Output the [x, y] coordinate of the center of the cell containing the given text.  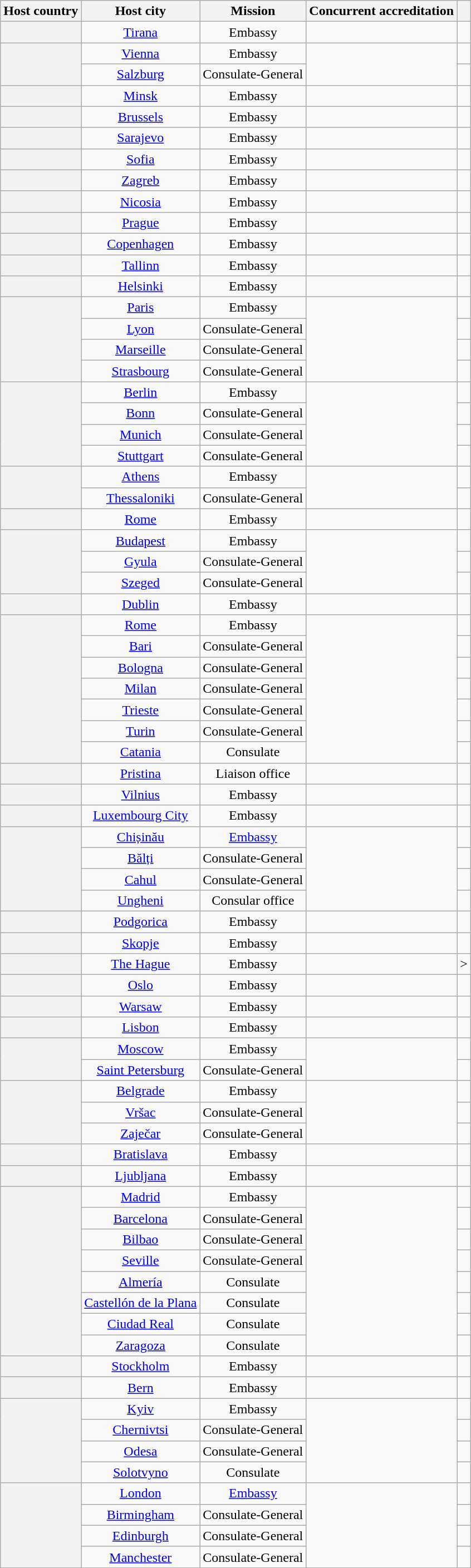
Budapest [140, 540]
Odesa [140, 1451]
Host country [41, 11]
Sofia [140, 159]
Salzburg [140, 75]
Barcelona [140, 1218]
Cahul [140, 879]
Munich [140, 435]
Prague [140, 223]
Pristina [140, 773]
Vienna [140, 53]
Szeged [140, 583]
Athens [140, 477]
Oslo [140, 985]
Ljubljana [140, 1176]
Ciudad Real [140, 1324]
Saint Petersburg [140, 1070]
Stuttgart [140, 456]
Thessaloniki [140, 498]
The Hague [140, 964]
Paris [140, 308]
Stockholm [140, 1367]
Milan [140, 689]
Tallinn [140, 265]
Tirana [140, 32]
Nicosia [140, 201]
Moscow [140, 1049]
Catania [140, 752]
Bălți [140, 858]
Brussels [140, 117]
Liaison office [253, 773]
Bologna [140, 668]
Trieste [140, 710]
Zagreb [140, 180]
Consular office [253, 900]
Bari [140, 647]
Chișinău [140, 837]
Bonn [140, 413]
Strasbourg [140, 371]
Minsk [140, 96]
Solotvyno [140, 1472]
Podgorica [140, 921]
Host city [140, 11]
Helsinki [140, 287]
Bratislava [140, 1155]
Sarajevo [140, 138]
Marseille [140, 350]
Seville [140, 1260]
Mission [253, 11]
Manchester [140, 1557]
Turin [140, 731]
Chernivtsi [140, 1430]
Skopje [140, 943]
Ungheni [140, 900]
Almería [140, 1281]
London [140, 1493]
Vilnius [140, 795]
Berlin [140, 392]
Dublin [140, 604]
Zaječar [140, 1133]
Bilbao [140, 1239]
Birmingham [140, 1515]
Kyiv [140, 1409]
Belgrade [140, 1091]
> [464, 964]
Zaragoza [140, 1345]
Gyula [140, 561]
Warsaw [140, 1007]
Concurrent accreditation [382, 11]
Edinburgh [140, 1536]
Lyon [140, 329]
Castellón de la Plana [140, 1303]
Lisbon [140, 1028]
Madrid [140, 1197]
Bern [140, 1388]
Luxembourg City [140, 816]
Copenhagen [140, 244]
Vršac [140, 1112]
